Pinpoint the cell where the given text exists, returning its [x, y] midpoint coordinate. 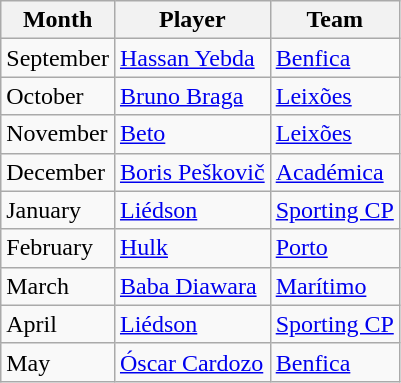
October [58, 96]
Porto [334, 248]
Bruno Braga [192, 96]
September [58, 58]
Académica [334, 172]
March [58, 286]
Óscar Cardozo [192, 362]
Baba Diawara [192, 286]
April [58, 324]
Hulk [192, 248]
May [58, 362]
January [58, 210]
Player [192, 20]
Month [58, 20]
November [58, 134]
February [58, 248]
Team [334, 20]
Boris Peškovič [192, 172]
Hassan Yebda [192, 58]
Beto [192, 134]
Marítimo [334, 286]
December [58, 172]
